Pinpoint the cell where the given text exists, returning its (X, Y) midpoint coordinate. 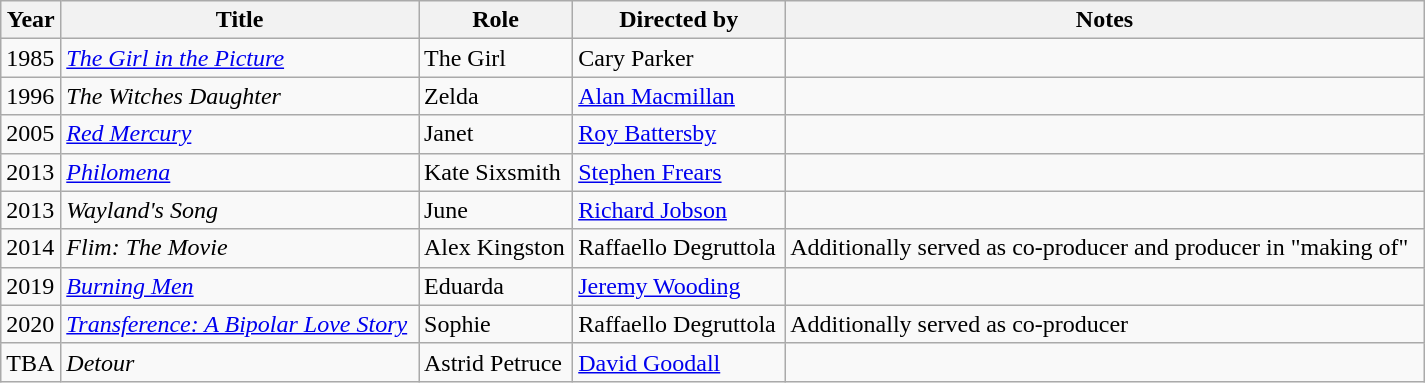
David Goodall (679, 362)
2019 (31, 286)
Red Mercury (240, 134)
The Witches Daughter (240, 96)
2014 (31, 248)
Cary Parker (679, 58)
Burning Men (240, 286)
1996 (31, 96)
Wayland's Song (240, 210)
Richard Jobson (679, 210)
June (495, 210)
Directed by (679, 20)
Notes (1105, 20)
Sophie (495, 324)
Zelda (495, 96)
Transference: A Bipolar Love Story (240, 324)
2005 (31, 134)
Year (31, 20)
Philomena (240, 172)
Additionally served as co-producer (1105, 324)
Stephen Frears (679, 172)
Alex Kingston (495, 248)
Additionally served as co-producer and producer in "making of" (1105, 248)
1985 (31, 58)
The Girl in the Picture (240, 58)
Astrid Petruce (495, 362)
Roy Battersby (679, 134)
2020 (31, 324)
Jeremy Wooding (679, 286)
TBA (31, 362)
Eduarda (495, 286)
Detour (240, 362)
Title (240, 20)
Janet (495, 134)
Alan Macmillan (679, 96)
Role (495, 20)
Flim: The Movie (240, 248)
Kate Sixsmith (495, 172)
The Girl (495, 58)
